Locate the cell with the specified text and output its [x, y] center coordinate. 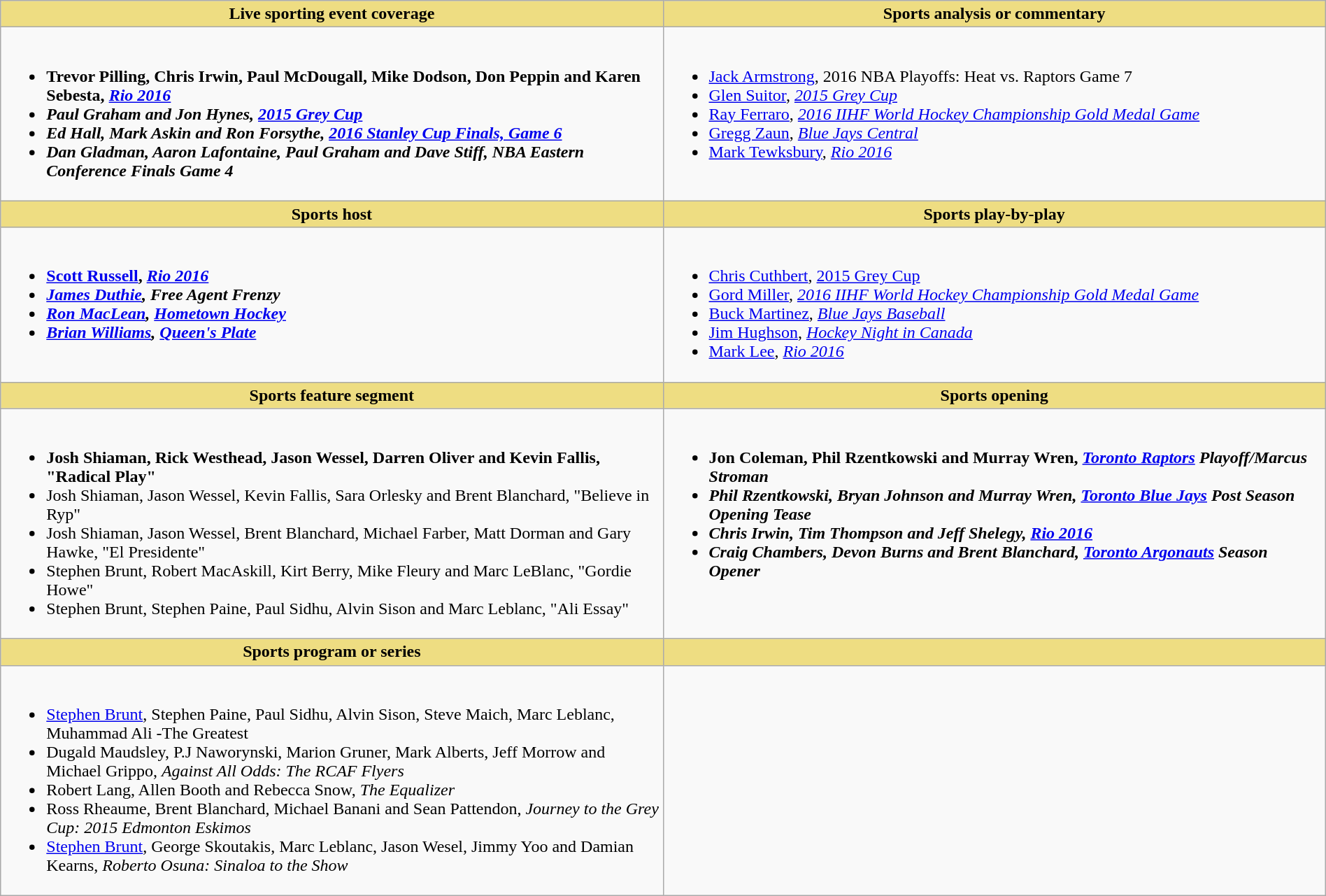
Live sporting event coverage [331, 14]
Sports program or series [331, 652]
Sports feature segment [331, 395]
Scott Russell, Rio 2016James Duthie, Free Agent FrenzyRon MacLean, Hometown HockeyBrian Williams, Queen's Plate [331, 305]
Sports play-by-play [994, 214]
Sports host [331, 214]
Sports analysis or commentary [994, 14]
Sports opening [994, 395]
